Find where the given text appears and provide that cell's center as [x, y] coordinate. 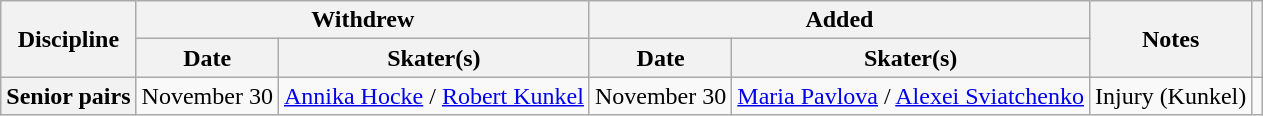
Senior pairs [68, 96]
Annika Hocke / Robert Kunkel [434, 96]
Injury (Kunkel) [1170, 96]
Withdrew [362, 20]
Notes [1170, 39]
Added [839, 20]
Discipline [68, 39]
Maria Pavlova / Alexei Sviatchenko [911, 96]
